Pinpoint the cell where the given text exists, returning its (x, y) midpoint coordinate. 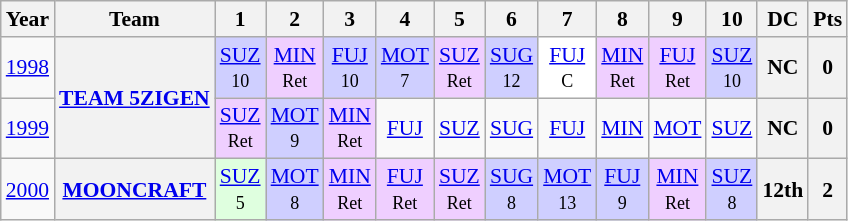
4 (405, 19)
MOT (677, 128)
3 (350, 19)
MOONCRAFT (134, 190)
DC (782, 19)
Year (28, 19)
2000 (28, 190)
12th (782, 190)
1998 (28, 68)
SUG (512, 128)
FUJ10 (350, 68)
MIN (622, 128)
8 (622, 19)
7 (567, 19)
SUZ5 (240, 190)
MOT8 (295, 190)
MOT9 (295, 128)
9 (677, 19)
SUG12 (512, 68)
Team (134, 19)
Pts (828, 19)
MOT7 (405, 68)
TEAM 5ZIGEN (134, 98)
10 (732, 19)
SUG8 (512, 190)
1999 (28, 128)
1 (240, 19)
SUZ8 (732, 190)
MOT13 (567, 190)
FUJ9 (622, 190)
5 (460, 19)
6 (512, 19)
FUJC (567, 68)
